Provide the (X, Y) coordinate of the cell's center where the given text is located.  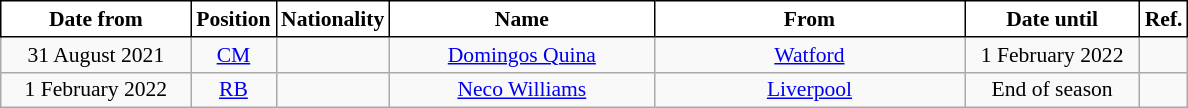
CM (234, 55)
Neco Williams (522, 90)
RB (234, 90)
Liverpool (809, 90)
Domingos Quina (522, 55)
31 August 2021 (96, 55)
Date until (1052, 19)
Nationality (332, 19)
Position (234, 19)
Watford (809, 55)
Ref. (1164, 19)
Name (522, 19)
End of season (1052, 90)
Date from (96, 19)
From (809, 19)
